Capture the cell that displays the provided text and extract its (X, Y) central coordinate. 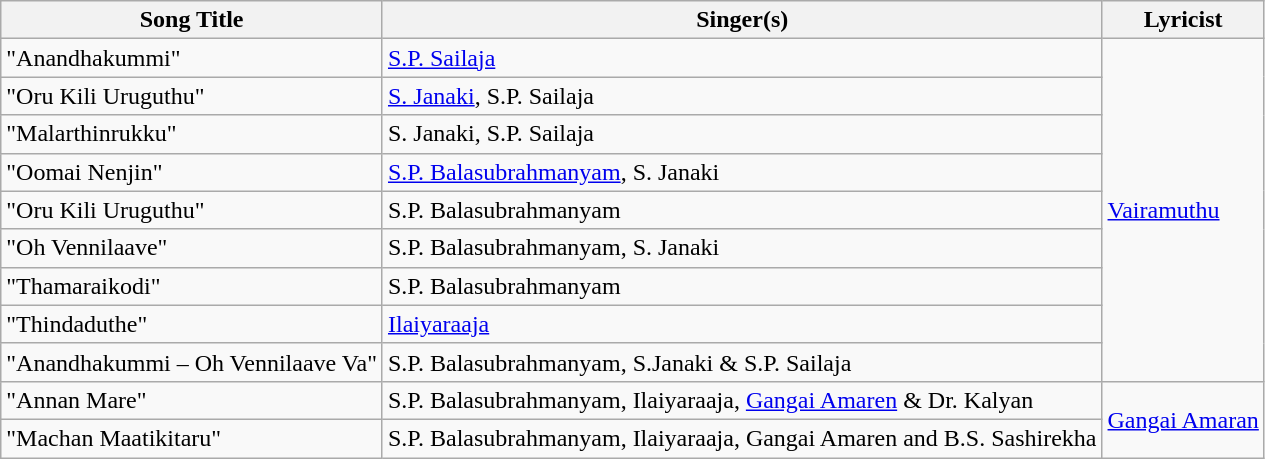
Song Title (192, 20)
"Malarthinrukku" (192, 134)
S.P. Balasubrahmanyam, Ilaiyaraaja, Gangai Amaren & Dr. Kalyan (742, 400)
"Annan Mare" (192, 400)
S.P. Balasubrahmanyam, S.Janaki & S.P. Sailaja (742, 362)
S.P. Balasubrahmanyam, Ilaiyaraaja, Gangai Amaren and B.S. Sashirekha (742, 438)
"Thamaraikodi" (192, 286)
"Machan Maatikitaru" (192, 438)
"Thindaduthe" (192, 324)
Lyricist (1183, 20)
Gangai Amaran (1183, 419)
"Oh Vennilaave" (192, 248)
"Anandhakummi" (192, 58)
"Oomai Nenjin" (192, 172)
Singer(s) (742, 20)
Ilaiyaraaja (742, 324)
S.P. Sailaja (742, 58)
"Anandhakummi – Oh Vennilaave Va" (192, 362)
Vairamuthu (1183, 210)
